From the cell containing the given text, extract its center point as [X, Y] coordinate. 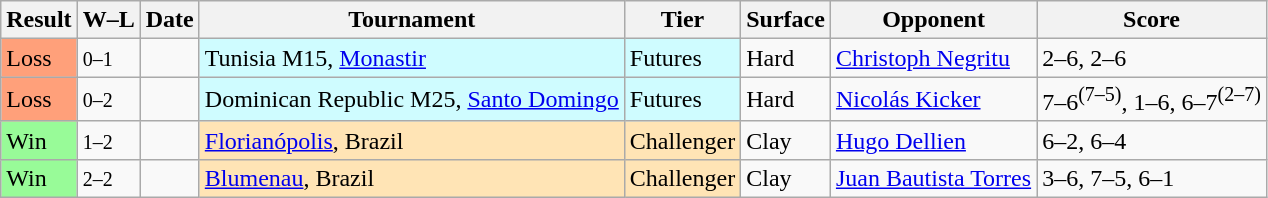
Tunisia M15, Monastir [412, 58]
Tournament [412, 20]
0–1 [108, 58]
2–6, 2–6 [1152, 58]
Nicolás Kicker [933, 100]
7–6(7–5), 1–6, 6–7(2–7) [1152, 100]
Blumenau, Brazil [412, 178]
Dominican Republic M25, Santo Domingo [412, 100]
3–6, 7–5, 6–1 [1152, 178]
Result [39, 20]
Opponent [933, 20]
Surface [786, 20]
2–2 [108, 178]
Date [170, 20]
Florianópolis, Brazil [412, 140]
Hugo Dellien [933, 140]
Juan Bautista Torres [933, 178]
Tier [682, 20]
Score [1152, 20]
Christoph Negritu [933, 58]
0–2 [108, 100]
6–2, 6–4 [1152, 140]
1–2 [108, 140]
W–L [108, 20]
